From the cell containing the given text, extract its center point as [x, y] coordinate. 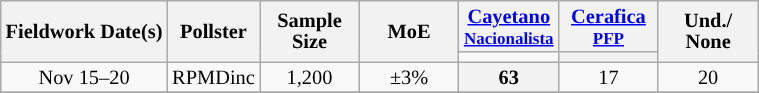
Fieldwork Date(s) [84, 30]
CayetanoNacionalista [509, 26]
Nov 15–20 [84, 78]
RPMDinc [213, 78]
63 [509, 78]
1,200 [310, 78]
CeraficaPFP [609, 26]
MoE [409, 30]
±3% [409, 78]
Pollster [213, 30]
20 [708, 78]
Sample Size [310, 30]
17 [609, 78]
Und./None [708, 30]
